Capture the cell that displays the provided text and extract its [x, y] central coordinate. 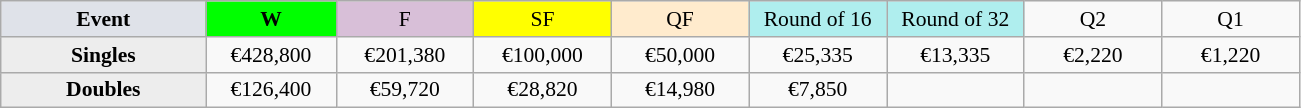
SF [543, 19]
€25,335 [818, 55]
€2,220 [1093, 55]
€428,800 [271, 55]
€14,980 [680, 90]
€50,000 [680, 55]
€126,400 [271, 90]
€59,720 [405, 90]
Round of 32 [955, 19]
Round of 16 [818, 19]
Q1 [1231, 19]
€1,220 [1231, 55]
QF [680, 19]
Singles [104, 55]
€201,380 [405, 55]
€100,000 [543, 55]
W [271, 19]
€28,820 [543, 90]
€7,850 [818, 90]
Q2 [1093, 19]
€13,335 [955, 55]
Event [104, 19]
F [405, 19]
Doubles [104, 90]
